Capture the cell that displays the provided text and extract its (X, Y) central coordinate. 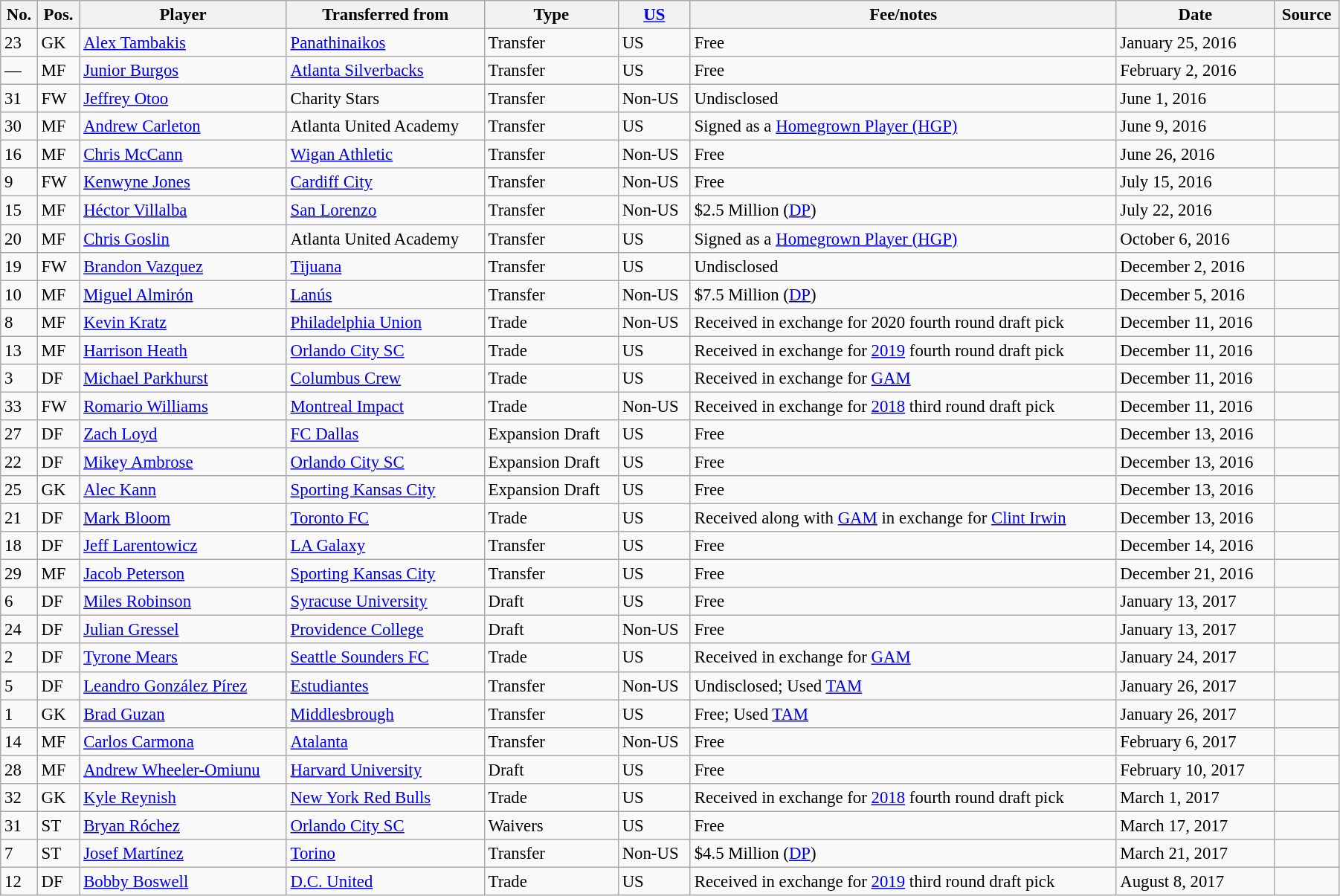
December 21, 2016 (1196, 574)
Héctor Villalba (183, 210)
Received along with GAM in exchange for Clint Irwin (903, 518)
$4.5 Million (DP) (903, 854)
Andrew Carleton (183, 126)
Charity Stars (385, 99)
Undisclosed; Used TAM (903, 686)
February 6, 2017 (1196, 741)
Waivers (551, 825)
Jeff Larentowicz (183, 546)
Providence College (385, 630)
Philadelphia Union (385, 322)
Syracuse University (385, 602)
Free; Used TAM (903, 714)
Tijuana (385, 266)
August 8, 2017 (1196, 881)
33 (19, 406)
October 6, 2016 (1196, 239)
1 (19, 714)
3 (19, 378)
30 (19, 126)
Estudiantes (385, 686)
December 2, 2016 (1196, 266)
Alex Tambakis (183, 43)
13 (19, 350)
Carlos Carmona (183, 741)
Harvard University (385, 770)
FC Dallas (385, 434)
Lanús (385, 294)
March 21, 2017 (1196, 854)
Toronto FC (385, 518)
Columbus Crew (385, 378)
$2.5 Million (DP) (903, 210)
23 (19, 43)
Jacob Peterson (183, 574)
Wigan Athletic (385, 155)
Miguel Almirón (183, 294)
21 (19, 518)
Michael Parkhurst (183, 378)
June 1, 2016 (1196, 99)
Received in exchange for 2018 fourth round draft pick (903, 798)
5 (19, 686)
19 (19, 266)
Montreal Impact (385, 406)
16 (19, 155)
Source (1307, 15)
LA Galaxy (385, 546)
Alec Kann (183, 490)
July 15, 2016 (1196, 182)
Kenwyne Jones (183, 182)
Cardiff City (385, 182)
Seattle Sounders FC (385, 658)
27 (19, 434)
Type (551, 15)
June 26, 2016 (1196, 155)
January 24, 2017 (1196, 658)
Kevin Kratz (183, 322)
Bryan Róchez (183, 825)
28 (19, 770)
Zach Loyd (183, 434)
Brandon Vazquez (183, 266)
Tyrone Mears (183, 658)
18 (19, 546)
Bobby Boswell (183, 881)
Andrew Wheeler-Omiunu (183, 770)
March 1, 2017 (1196, 798)
Julian Gressel (183, 630)
New York Red Bulls (385, 798)
February 10, 2017 (1196, 770)
Middlesbrough (385, 714)
Brad Guzan (183, 714)
Transferred from (385, 15)
Atlanta Silverbacks (385, 71)
10 (19, 294)
March 17, 2017 (1196, 825)
Jeffrey Otoo (183, 99)
San Lorenzo (385, 210)
2 (19, 658)
Leandro González Pírez (183, 686)
Atalanta (385, 741)
8 (19, 322)
Josef Martínez (183, 854)
Kyle Reynish (183, 798)
December 14, 2016 (1196, 546)
No. (19, 15)
Pos. (58, 15)
$7.5 Million (DP) (903, 294)
July 22, 2016 (1196, 210)
Received in exchange for 2019 third round draft pick (903, 881)
22 (19, 462)
Harrison Heath (183, 350)
Torino (385, 854)
12 (19, 881)
D.C. United (385, 881)
Miles Robinson (183, 602)
6 (19, 602)
Player (183, 15)
Chris Goslin (183, 239)
January 25, 2016 (1196, 43)
25 (19, 490)
Received in exchange for 2019 fourth round draft pick (903, 350)
24 (19, 630)
29 (19, 574)
December 5, 2016 (1196, 294)
7 (19, 854)
Chris McCann (183, 155)
15 (19, 210)
Romario Williams (183, 406)
Received in exchange for 2020 fourth round draft pick (903, 322)
9 (19, 182)
February 2, 2016 (1196, 71)
32 (19, 798)
Panathinaikos (385, 43)
Mikey Ambrose (183, 462)
Mark Bloom (183, 518)
20 (19, 239)
Fee/notes (903, 15)
— (19, 71)
Date (1196, 15)
June 9, 2016 (1196, 126)
Junior Burgos (183, 71)
14 (19, 741)
Received in exchange for 2018 third round draft pick (903, 406)
